Provide the [x, y] coordinate of the cell's center where the given text is located.  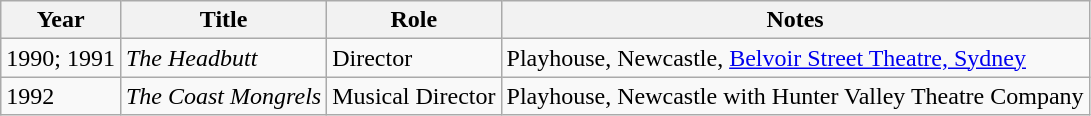
Playhouse, Newcastle with Hunter Valley Theatre Company [795, 96]
Year [61, 20]
Playhouse, Newcastle, Belvoir Street Theatre, Sydney [795, 58]
Role [414, 20]
1992 [61, 96]
Title [223, 20]
1990; 1991 [61, 58]
Notes [795, 20]
Director [414, 58]
Musical Director [414, 96]
The Headbutt [223, 58]
The Coast Mongrels [223, 96]
